Pinpoint the cell where the given text exists, returning its [x, y] midpoint coordinate. 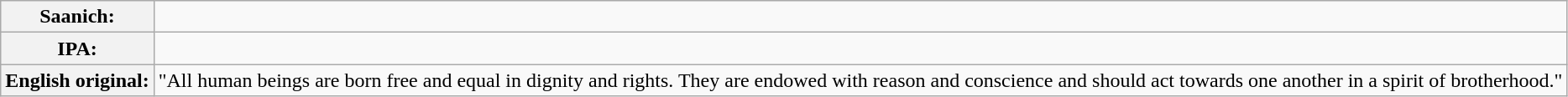
Saanich: [77, 17]
IPA: [77, 48]
English original: [77, 80]
